Extract the [x, y] coordinate from the center of the cell holding the provided text.  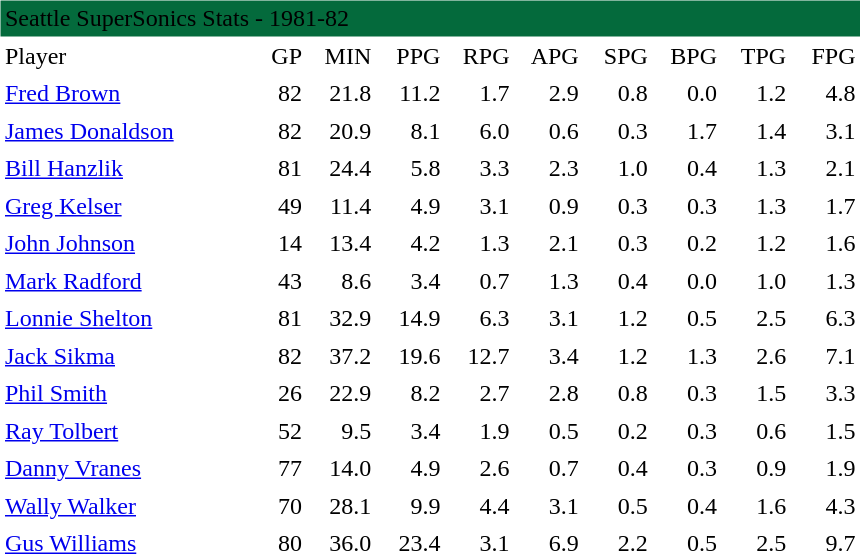
37.2 [342, 356]
26 [273, 394]
6.0 [480, 131]
24.4 [342, 168]
MIN [342, 56]
PPG [411, 56]
8.2 [411, 394]
20.9 [342, 131]
49 [273, 206]
APG [550, 56]
32.9 [342, 318]
Bill Hanzlik [118, 168]
Player [118, 56]
Ray Tolbert [118, 431]
Phil Smith [118, 394]
GP [273, 56]
Mark Radford [118, 281]
12.7 [480, 356]
2.7 [480, 394]
Greg Kelser [118, 206]
21.8 [342, 94]
1.4 [757, 131]
4.8 [826, 94]
14 [273, 244]
52 [273, 431]
Jack Sikma [118, 356]
9.9 [411, 506]
11.2 [411, 94]
28.1 [342, 506]
FPG [826, 56]
2.3 [550, 168]
77 [273, 468]
7.1 [826, 356]
43 [273, 281]
4.2 [411, 244]
19.6 [411, 356]
Danny Vranes [118, 468]
4.3 [826, 506]
Fred Brown [118, 94]
James Donaldson [118, 131]
9.5 [342, 431]
5.8 [411, 168]
SPG [619, 56]
Lonnie Shelton [118, 318]
14.0 [342, 468]
RPG [480, 56]
22.9 [342, 394]
John Johnson [118, 244]
13.4 [342, 244]
70 [273, 506]
TPG [757, 56]
BPG [688, 56]
2.5 [757, 318]
11.4 [342, 206]
8.6 [342, 281]
4.4 [480, 506]
2.9 [550, 94]
Seattle SuperSonics Stats - 1981-82 [430, 18]
Wally Walker [118, 506]
8.1 [411, 131]
2.8 [550, 394]
14.9 [411, 318]
